Scan for the cell matching the given text and deliver its [x, y] coordinate at center. 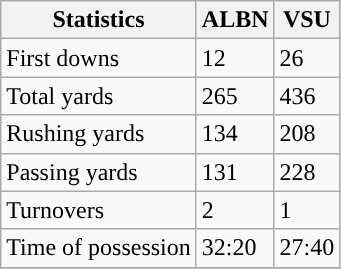
ALBN [235, 20]
Turnovers [99, 210]
131 [235, 172]
27:40 [307, 248]
First downs [99, 58]
228 [307, 172]
Rushing yards [99, 134]
208 [307, 134]
Total yards [99, 96]
Time of possession [99, 248]
12 [235, 58]
Passing yards [99, 172]
Statistics [99, 20]
265 [235, 96]
32:20 [235, 248]
2 [235, 210]
1 [307, 210]
VSU [307, 20]
436 [307, 96]
26 [307, 58]
134 [235, 134]
